Provide the (X, Y) coordinate of the cell's center where the given text is located.  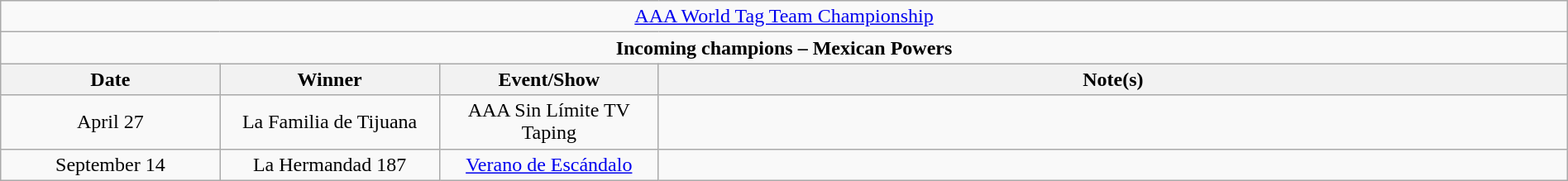
Incoming champions – Mexican Powers (784, 48)
Winner (329, 79)
September 14 (111, 164)
Verano de Escándalo (549, 164)
AAA World Tag Team Championship (784, 17)
AAA Sin Límite TV Taping (549, 122)
La Hermandad 187 (329, 164)
Date (111, 79)
La Familia de Tijuana (329, 122)
Event/Show (549, 79)
April 27 (111, 122)
Note(s) (1113, 79)
